Return the (X, Y) coordinate for the center point of the cell that contains the specified text.  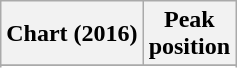
Chart (2016) (72, 34)
Peakposition (189, 34)
